Determine the (x, y) coordinate at the center of the cell enclosing the given text.  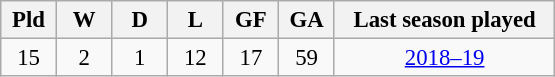
1 (140, 58)
W (84, 20)
L (196, 20)
2 (84, 58)
D (140, 20)
GF (251, 20)
17 (251, 58)
Pld (29, 20)
Last season played (444, 20)
12 (196, 58)
2018–19 (444, 58)
15 (29, 58)
59 (307, 58)
GA (307, 20)
